Determine the (X, Y) coordinate at the center of the cell enclosing the given text.  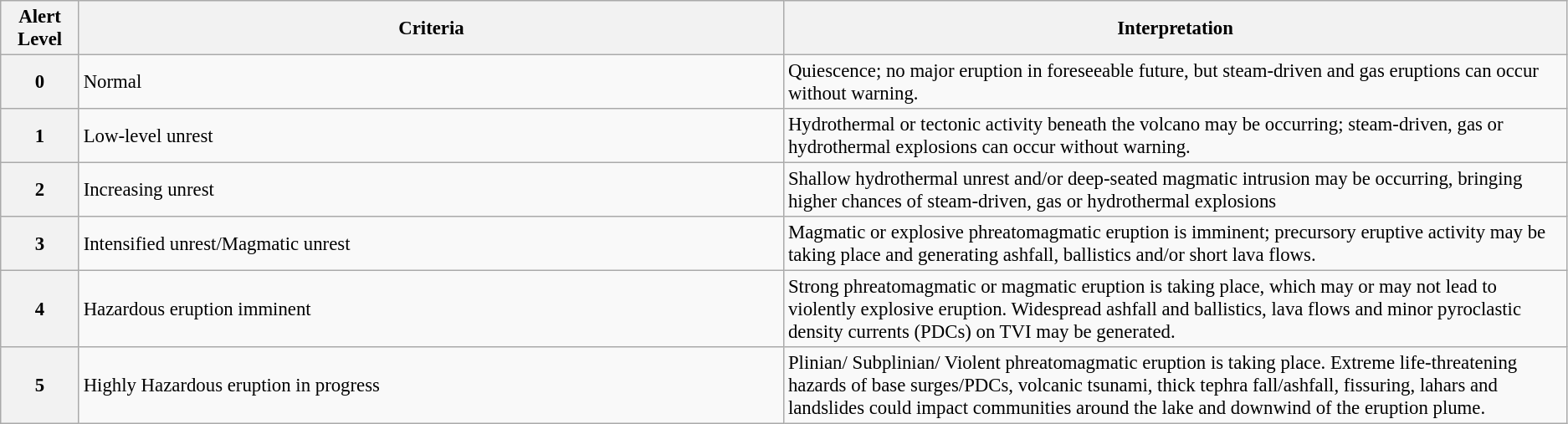
Intensified unrest/Magmatic unrest (431, 244)
Interpretation (1176, 28)
Normal (431, 82)
Quiescence; no major eruption in foreseeable future, but steam-driven and gas eruptions can occur without warning. (1176, 82)
Increasing unrest (431, 191)
2 (40, 191)
Hazardous eruption imminent (431, 309)
Hydrothermal or tectonic activity beneath the volcano may be occurring; steam-driven, gas or hydrothermal explosions can occur without warning. (1176, 135)
0 (40, 82)
3 (40, 244)
Alert Level (40, 28)
1 (40, 135)
Criteria (431, 28)
Low-level unrest (431, 135)
4 (40, 309)
